Capture the cell that displays the provided text and extract its (X, Y) central coordinate. 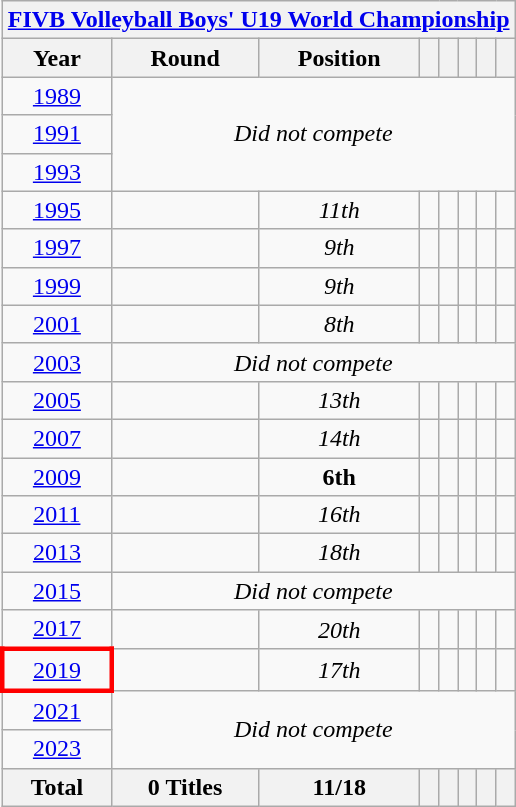
11/18 (340, 787)
2009 (56, 477)
8th (340, 324)
2001 (56, 324)
2021 (56, 710)
Year (56, 58)
16th (340, 515)
20th (340, 630)
Position (340, 58)
1997 (56, 248)
13th (340, 400)
0 Titles (186, 787)
2017 (56, 630)
18th (340, 553)
2023 (56, 749)
1993 (56, 172)
FIVB Volleyball Boys' U19 World Championship (258, 20)
1999 (56, 286)
2011 (56, 515)
2015 (56, 591)
Total (56, 787)
2007 (56, 438)
2003 (56, 362)
Round (186, 58)
2013 (56, 553)
2019 (56, 670)
1989 (56, 96)
17th (340, 670)
11th (340, 210)
14th (340, 438)
6th (340, 477)
1995 (56, 210)
2005 (56, 400)
1991 (56, 134)
